Scan for the cell matching the given text and deliver its [x, y] coordinate at center. 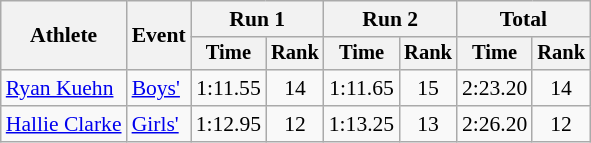
2:23.20 [494, 88]
Run 1 [258, 19]
1:12.95 [228, 124]
1:11.65 [362, 88]
13 [428, 124]
Event [159, 36]
Total [524, 19]
15 [428, 88]
1:13.25 [362, 124]
1:11.55 [228, 88]
Girls' [159, 124]
Ryan Kuehn [64, 88]
Boys' [159, 88]
2:26.20 [494, 124]
Athlete [64, 36]
Hallie Clarke [64, 124]
Run 2 [390, 19]
